Find where the given text appears and provide that cell's center as (x, y) coordinate. 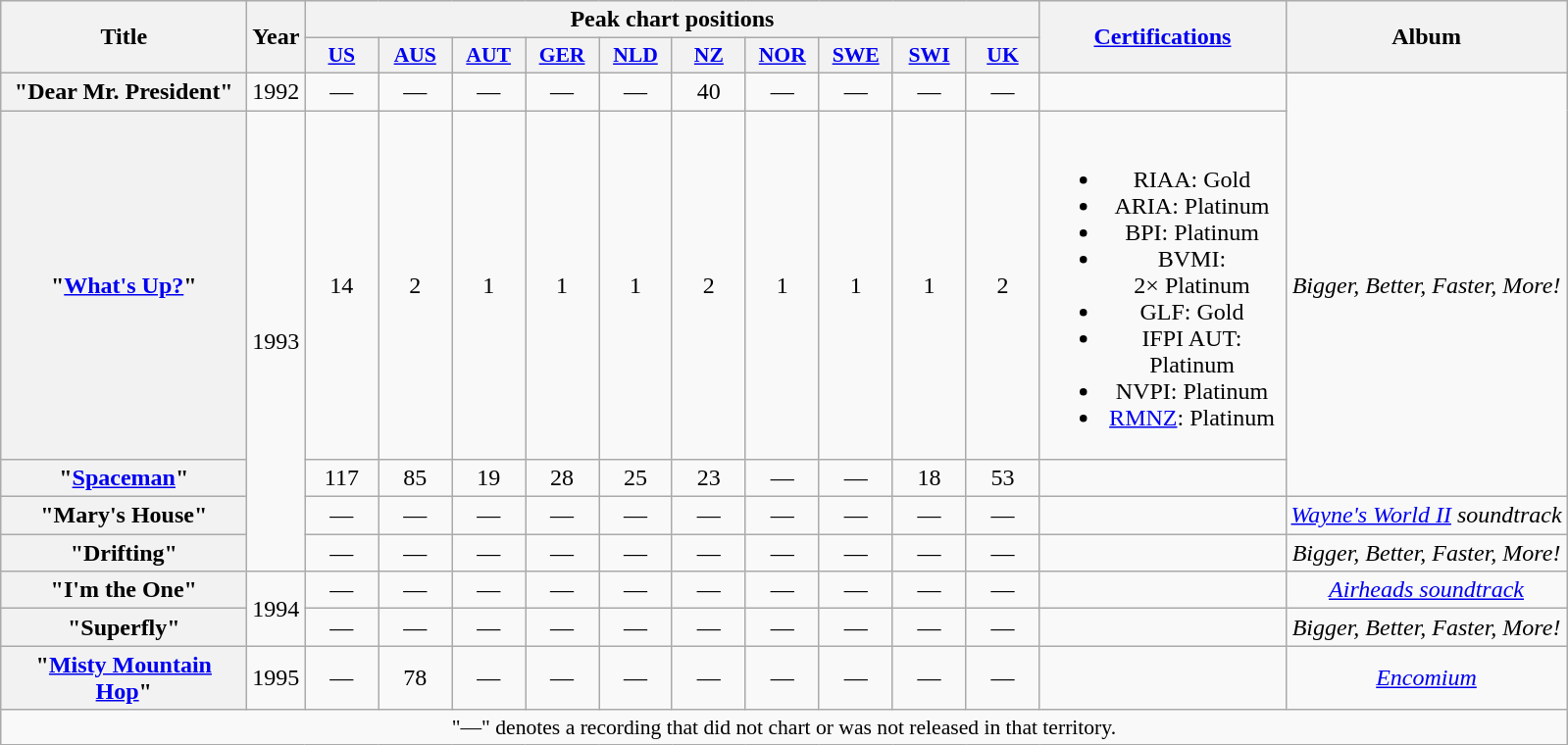
AUT (488, 56)
23 (708, 478)
NZ (708, 56)
40 (708, 91)
"I'm the One" (124, 590)
"Misty Mountain Hop" (124, 678)
"Drifting" (124, 553)
1994 (277, 609)
Year (277, 37)
RIAA: GoldARIA: PlatinumBPI: PlatinumBVMI: 2× PlatinumGLF: GoldIFPI AUT: PlatinumNVPI: PlatinumRMNZ: Platinum (1163, 284)
Album (1426, 37)
1992 (277, 91)
"Mary's House" (124, 516)
"Spaceman" (124, 478)
Certifications (1163, 37)
1993 (277, 340)
117 (341, 478)
"What's Up?" (124, 284)
Wayne's World II soundtrack (1426, 516)
19 (488, 478)
SWE (855, 56)
Airheads soundtrack (1426, 590)
US (341, 56)
78 (416, 678)
1995 (277, 678)
25 (635, 478)
14 (341, 284)
NLD (635, 56)
85 (416, 478)
GER (563, 56)
Encomium (1426, 678)
Peak chart positions (673, 20)
"—" denotes a recording that did not chart or was not released in that territory. (784, 727)
UK (1002, 56)
"Superfly" (124, 627)
"Dear Mr. President" (124, 91)
53 (1002, 478)
28 (563, 478)
NOR (783, 56)
18 (930, 478)
SWI (930, 56)
Title (124, 37)
AUS (416, 56)
